Locate the cell with the specified text and output its [x, y] center coordinate. 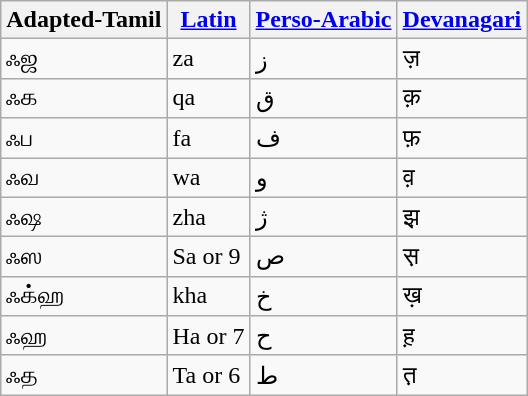
ஃக [84, 98]
ஃஜ [84, 59]
ஃப [84, 138]
Perso-Arabic [324, 20]
Sa or 9 [208, 257]
za [208, 59]
Devanagari [462, 20]
ط [324, 375]
ह़ [462, 336]
Latin [208, 20]
फ़ [462, 138]
kha [208, 296]
و [324, 178]
ज़ [462, 59]
zha [208, 217]
ز [324, 59]
ஃத [84, 375]
خ [324, 296]
ح [324, 336]
स़ [462, 257]
ص [324, 257]
Ha or 7 [208, 336]
ف [324, 138]
Ta or 6 [208, 375]
ژ [324, 217]
व़ [462, 178]
ஃவ [84, 178]
wa [208, 178]
ஃஹ [84, 336]
qa [208, 98]
ஃஸ [84, 257]
ஃஷ [84, 217]
ق [324, 98]
ख़ [462, 296]
झ़ [462, 217]
fa [208, 138]
ஃக்ஹ [84, 296]
Adapted-Tamil [84, 20]
क़ [462, 98]
त़ [462, 375]
